From the cell containing the given text, extract its center point as (X, Y) coordinate. 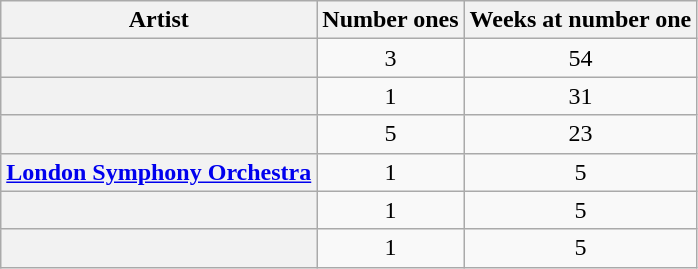
Artist (159, 20)
3 (390, 58)
31 (580, 96)
54 (580, 58)
London Symphony Orchestra (159, 172)
Weeks at number one (580, 20)
Number ones (390, 20)
23 (580, 134)
